Locate the cell with the specified text and output its [x, y] center coordinate. 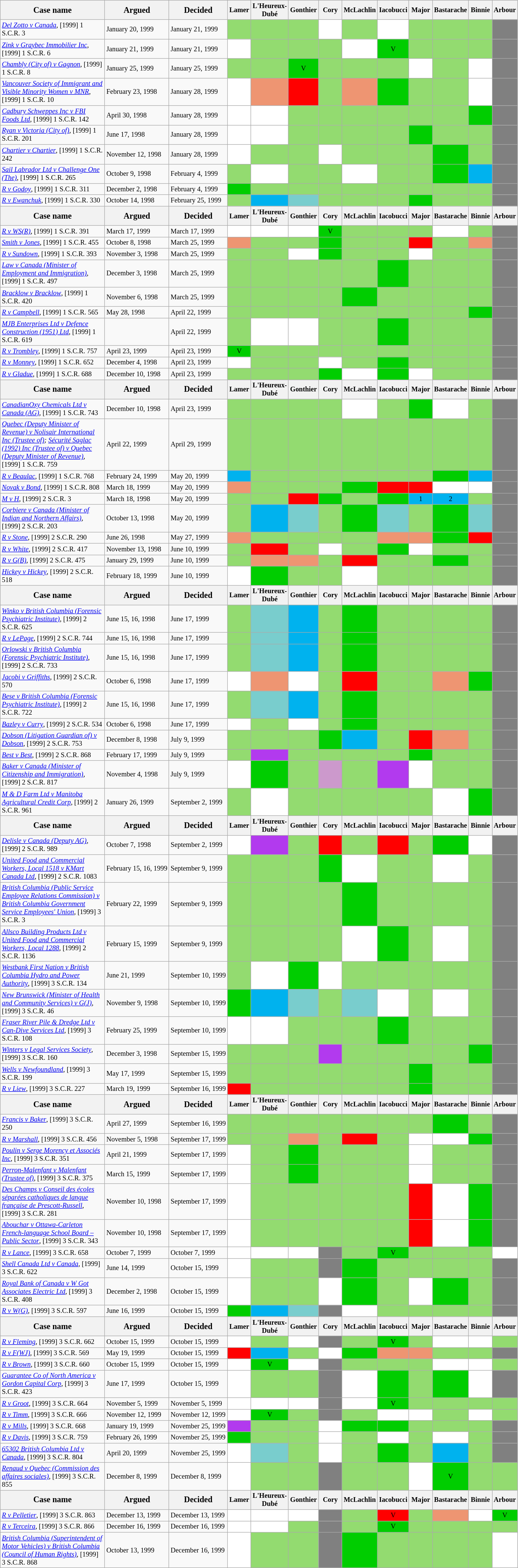
Vancouver Society of Immigrant and Visible Minority Women v MNR, [1999] 1 S.C.R. 10 [53, 92]
R v Marshall, [1999] 3 S.C.R. 456 [53, 1139]
October 8, 1998 [137, 243]
R v Monney, [1999] 1 S.C.R. 652 [53, 362]
Del Zotto v Canada, [1999] 1 S.C.R. 3 [53, 29]
British Columbia (Superintendent of Motor Vehicles) v British Columbia (Council of Human Rights), [1999] 3 S.C.R. 868 [53, 1550]
February 15, 1999 [137, 944]
Zink v Graybec Immobilier Inc, [1999] 1 S.C.R. 6 [53, 49]
Guarantee Co of North America v Gordon Capital Corp, [1999] 3 S.C.R. 423 [53, 1384]
Law v Canada (Minister of Employment and Immigration), [1999] 1 S.C.R. 497 [53, 273]
Allsco Building Products Ltd v United Food and Commercial Workers, Local 1288, [1999] 2 S.C.R. 1136 [53, 944]
November 4, 1998 [137, 774]
February 18, 1999 [137, 576]
R v Davis, [1999] 3 S.C.R. 759 [53, 1437]
February 15, 16, 1999 [137, 869]
March 15, 1999 [137, 1174]
R v Campbell, [1999] 1 S.C.R. 565 [53, 312]
R v Sundown, [1999] 1 S.C.R. 393 [53, 254]
Delisle v Canada (Deputy AG), [1999] 2 S.C.R. 989 [53, 845]
October 13, 1999 [137, 1550]
Bracklow v Bracklow, [1999] 1 S.C.R. 420 [53, 297]
May 17, 1999 [137, 1073]
Cadbury Schweppes Inc v FBI Foods Ltd, [1999] 1 S.C.R. 142 [53, 115]
R v Trombley, [1999] 1 S.C.R. 757 [53, 351]
June 14, 1999 [137, 1268]
R v Mills, [1999] 3 S.C.R. 668 [53, 1426]
Best v Best, [1999] 2 S.C.R. 868 [53, 755]
R v WS(R), [1999] 1 S.C.R. 391 [53, 231]
March 18, 1998 [137, 499]
April 21, 1999 [137, 1154]
Abouchar v Ottawa-Carleton French-language School Board – Public Sector, [1999] 3 S.C.R. 343 [53, 1233]
Royal Bank of Canada v W Got Associates Electric Ltd, [1999] 3 S.C.R. 408 [53, 1291]
October 7, 1998 [137, 845]
R v Timm, [1999] 3 S.C.R. 666 [53, 1415]
October 9, 1998 [137, 174]
R v Ewanchuk, [1999] 1 S.C.R. 330 [53, 200]
November 5, 1998 [137, 1139]
M v H, [1999] 2 S.C.R. 3 [53, 499]
Renaud v Quebec (Commission des affaires sociales), [1999] 3 S.C.R. 855 [53, 1476]
Perron-Malenfant v Malenfant (Trustee of), [1999] 3 S.C.R. 375 [53, 1174]
January 29, 1999 [137, 560]
April 27, 1999 [137, 1124]
June 26, 1998 [137, 538]
January 20, 1999 [137, 29]
Shell Canada Ltd v Canada, [1999] 3 S.C.R. 622 [53, 1268]
October 13, 1998 [137, 518]
CanadianOxy Chemicals Ltd v Canada (AG), [1999] 1 S.C.R. 743 [53, 409]
February 17, 1999 [137, 755]
R v Stone, [1999] 2 S.C.R. 290 [53, 538]
R v Beaulac, [1999] 1 S.C.R. 768 [53, 476]
Corbiere v Canada (Minister of Indian and Northern Affairs), [1999] 2 S.C.R. 203 [53, 518]
February 22, 1999 [137, 904]
March 18, 1999 [137, 487]
R v Terceira, [1999] 3 S.C.R. 866 [53, 1526]
Bese v British Columbia (Forensic Psychiatric Institute), [1999] 2 S.C.R. 722 [53, 705]
R v Godoy, [1999] 1 S.C.R. 311 [53, 189]
Smith v Jones, [1999] 1 S.C.R. 455 [53, 243]
November 13, 1998 [137, 549]
Chambly (City of) v Gagnon, [1999] 1 S.C.R. 8 [53, 68]
Fraser River Pile & Dredge Ltd v Can-Dive Services Ltd, [1999] 3 S.C.R. 108 [53, 1030]
May 27, 1999 [198, 538]
United Food and Commercial Workers, Local 1518 v KMart Canada Ltd, [1999] 2 S.C.R. 1083 [53, 869]
Winko v British Columbia (Forensic Psychiatric Institute), [1999] 2 S.C.R. 625 [53, 619]
Orlowski v British Columbia (Forensic Psychiatric Institute), [1999] 2 S.C.R. 733 [53, 658]
June 16, 1999 [137, 1311]
1 [421, 499]
April 30, 1998 [137, 115]
Des Champs v Conseil des écoles séparées catholiques de langue française de Prescott-Russell, [1999] 3 S.C.R. 281 [53, 1202]
April 20, 1999 [137, 1453]
November 3, 1998 [137, 254]
Poulin v Serge Morency et Associés Inc, [1999] 3 S.C.R. 351 [53, 1154]
R v F(WJ), [1999] 3 S.C.R. 569 [53, 1353]
June 21, 1999 [137, 975]
May 19, 1999 [137, 1353]
Jacobi v Griffiths, [1999] 2 S.C.R. 570 [53, 681]
Sail Labrador Ltd v Challenge One (The), [1999] 1 S.C.R. 265 [53, 174]
December 8, 1998 [137, 740]
February 26, 1999 [137, 1437]
April 29, 1999 [198, 444]
Winters v Legal Services Society, [1999] 3 S.C.R. 160 [53, 1054]
Wells v Newfoundland, [1999] 3 S.C.R. 199 [53, 1073]
January 26, 1999 [137, 802]
October 14, 1998 [137, 200]
R v LePage, [1999] 2 S.C.R. 744 [53, 638]
MJB Enterprises Ltd v Defence Construction (1951) Ltd, [1999] 1 S.C.R. 619 [53, 332]
65302 British Columbia Ltd v Canada, [1999] 3 S.C.R. 804 [53, 1453]
March 19, 1999 [137, 1089]
February 23, 1998 [137, 92]
December 4, 1998 [137, 362]
Ryan v Victoria (City of), [1999] 1 S.C.R. 201 [53, 135]
British Columbia (Public Service Employee Relations Commission) v British Columbia Government Service Employees' Union, [1999] 3 S.C.R. 3 [53, 904]
Bazley v Curry, [1999] 2 S.C.R. 534 [53, 724]
November 6, 1998 [137, 297]
R v W(G), [1999] 3 S.C.R. 597 [53, 1311]
New Brunswick (Minister of Health and Community Services) v G(J), [1999] 3 S.C.R. 46 [53, 1003]
Hickey v Hickey, [1999] 2 S.C.R. 518 [53, 576]
R v Groot, [1999] 3 S.C.R. 664 [53, 1403]
R v G(B), [1999] 2 S.C.R. 475 [53, 560]
Chartier v Chartier, [1999] 1 S.C.R. 242 [53, 154]
R v Brown, [1999] 3 S.C.R. 660 [53, 1365]
R v Gladue, [1999] 1 S.C.R. 688 [53, 374]
February 24, 1999 [137, 476]
Westbank First Nation v British Columbia Hydro and Power Authority, [1999] 3 S.C.R. 134 [53, 975]
January 19, 1999 [137, 1426]
2 [451, 499]
May 28, 1998 [137, 312]
Francis v Baker, [1999] 3 S.C.R. 250 [53, 1124]
November 12, 1998 [137, 154]
November 9, 1998 [137, 1003]
R v Lance, [1999] 3 S.C.R. 658 [53, 1253]
R v Fleming, [1999] 3 S.C.R. 662 [53, 1342]
June 17, 1998 [137, 135]
R v Liew, [1999] 3 S.C.R. 227 [53, 1089]
R v White, [1999] 2 S.C.R. 417 [53, 549]
Dobson (Litigation Guardian of) v Dobson, [1999] 2 S.C.R. 753 [53, 740]
M & D Farm Ltd v Manitoba Agricultural Credit Corp, [1999] 2 S.C.R. 961 [53, 802]
Novak v Bond, [1999] 1 S.C.R. 808 [53, 487]
Baker v Canada (Minister of Citizenship and Immigration), [1999] 2 S.C.R. 817 [53, 774]
R v Pelletier, [1999] 3 S.C.R. 863 [53, 1515]
